Identify which cell holds the provided text, then report its (x, y) central coordinate. 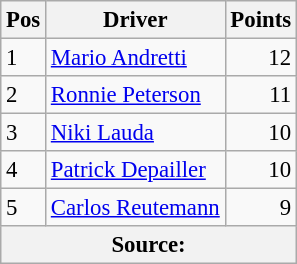
3 (24, 133)
9 (260, 208)
5 (24, 208)
Source: (149, 245)
Pos (24, 20)
Ronnie Peterson (136, 95)
11 (260, 95)
Mario Andretti (136, 58)
Points (260, 20)
12 (260, 58)
4 (24, 170)
Driver (136, 20)
Niki Lauda (136, 133)
Patrick Depailler (136, 170)
Carlos Reutemann (136, 208)
2 (24, 95)
1 (24, 58)
